Find where the given text appears and provide that cell's center as (x, y) coordinate. 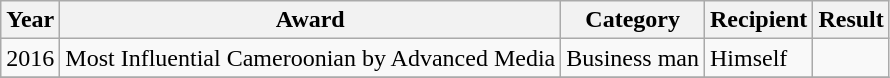
Business man (633, 58)
Result (851, 20)
Most Influential Cameroonian by Advanced Media (310, 58)
Category (633, 20)
2016 (30, 58)
Award (310, 20)
Year (30, 20)
Recipient (759, 20)
Himself (759, 58)
